Provide the [x, y] coordinate of the cell's center where the given text is located.  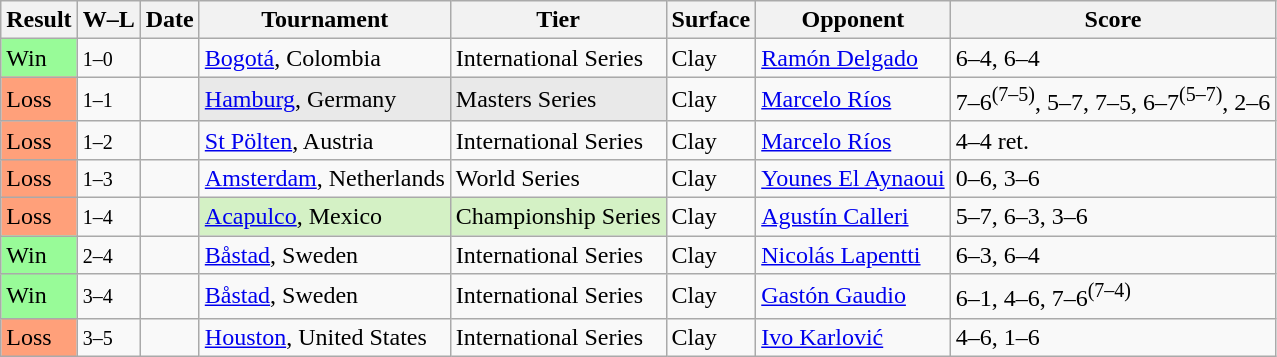
Agustín Calleri [853, 217]
Tier [558, 20]
4–6, 1–6 [1113, 337]
Houston, United States [324, 337]
Surface [711, 20]
3–4 [108, 296]
Result [39, 20]
5–7, 6–3, 3–6 [1113, 217]
Date [170, 20]
1–1 [108, 100]
Gastón Gaudio [853, 296]
1–0 [108, 58]
Ramón Delgado [853, 58]
Amsterdam, Netherlands [324, 178]
Tournament [324, 20]
Hamburg, Germany [324, 100]
1–2 [108, 140]
1–3 [108, 178]
W–L [108, 20]
4–4 ret. [1113, 140]
2–4 [108, 255]
6–1, 4–6, 7–6(7–4) [1113, 296]
6–4, 6–4 [1113, 58]
7–6(7–5), 5–7, 7–5, 6–7(5–7), 2–6 [1113, 100]
St Pölten, Austria [324, 140]
Opponent [853, 20]
6–3, 6–4 [1113, 255]
3–5 [108, 337]
Nicolás Lapentti [853, 255]
World Series [558, 178]
Younes El Aynaoui [853, 178]
1–4 [108, 217]
Score [1113, 20]
Acapulco, Mexico [324, 217]
Ivo Karlović [853, 337]
Masters Series [558, 100]
0–6, 3–6 [1113, 178]
Bogotá, Colombia [324, 58]
Championship Series [558, 217]
